Output the (x, y) coordinate of the center of the cell containing the given text.  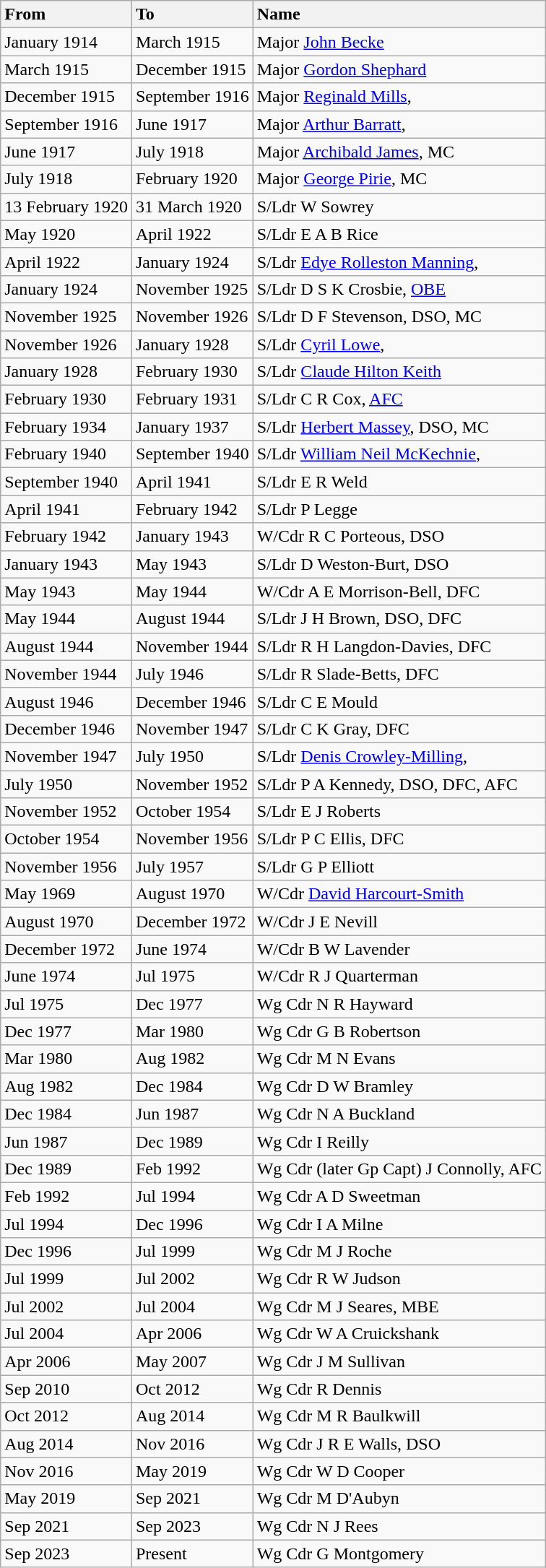
Wg Cdr M J Seares, MBE (399, 1307)
Wg Cdr J M Sullivan (399, 1361)
S/Ldr D S K Crosbie, OBE (399, 289)
S/Ldr C R Cox, AFC (399, 399)
Wg Cdr R W Judson (399, 1279)
Wg Cdr (later Gp Capt) J Connolly, AFC (399, 1169)
S/Ldr W Sowrey (399, 207)
Major Archibald James, MC (399, 152)
Wg Cdr W A Cruickshank (399, 1334)
Wg Cdr G B Robertson (399, 1031)
To (192, 14)
13 February 1920 (66, 207)
February 1940 (66, 454)
S/Ldr R Slade-Betts, DFC (399, 674)
July 1946 (192, 674)
Major George Pirie, MC (399, 179)
May 2007 (192, 1361)
S/Ldr P A Kennedy, DSO, DFC, AFC (399, 784)
Wg Cdr I Reilly (399, 1141)
Wg Cdr N R Hayward (399, 1004)
W/Cdr R J Quarterman (399, 976)
July 1957 (192, 867)
Wg Cdr N A Buckland (399, 1114)
Wg Cdr N J Rees (399, 1526)
W/Cdr R C Porteous, DSO (399, 537)
May 1920 (66, 234)
S/Ldr G P Elliott (399, 867)
S/Ldr E J Roberts (399, 812)
Major John Becke (399, 42)
From (66, 14)
Name (399, 14)
Wg Cdr M J Roche (399, 1252)
Major Gordon Shephard (399, 69)
S/Ldr D F Stevenson, DSO, MC (399, 316)
S/Ldr E R Weld (399, 482)
Wg Cdr M R Baulkwill (399, 1416)
August 1946 (66, 701)
Wg Cdr I A Milne (399, 1224)
S/Ldr P C Ellis, DFC (399, 839)
Sep 2010 (66, 1389)
Present (192, 1554)
S/Ldr Herbert Massey, DSO, MC (399, 427)
Wg Cdr R Dennis (399, 1389)
W/Cdr J E Nevill (399, 922)
January 1937 (192, 427)
Wg Cdr M N Evans (399, 1059)
S/Ldr Edye Rolleston Manning, (399, 261)
W/Cdr David Harcourt-Smith (399, 894)
Major Reginald Mills, (399, 97)
S/Ldr R H Langdon-Davies, DFC (399, 646)
W/Cdr B W Lavender (399, 949)
W/Cdr A E Morrison-Bell, DFC (399, 592)
Wg Cdr M D'Aubyn (399, 1499)
Wg Cdr J R E Walls, DSO (399, 1444)
Wg Cdr D W Bramley (399, 1086)
Wg Cdr A D Sweetman (399, 1196)
S/Ldr J H Brown, DSO, DFC (399, 619)
S/Ldr Denis Crowley-Milling, (399, 756)
S/Ldr C E Mould (399, 701)
31 March 1920 (192, 207)
S/Ldr C K Gray, DFC (399, 729)
Major Arthur Barratt, (399, 124)
February 1934 (66, 427)
S/Ldr William Neil McKechnie, (399, 454)
S/Ldr D Weston-Burt, DSO (399, 564)
S/Ldr E A B Rice (399, 234)
February 1920 (192, 179)
May 1969 (66, 894)
S/Ldr P Legge (399, 509)
Wg Cdr W D Cooper (399, 1471)
Wg Cdr G Montgomery (399, 1554)
S/Ldr Claude Hilton Keith (399, 372)
S/Ldr Cyril Lowe, (399, 345)
February 1931 (192, 399)
January 1914 (66, 42)
